Return (x, y) of the center of cell containing provided text 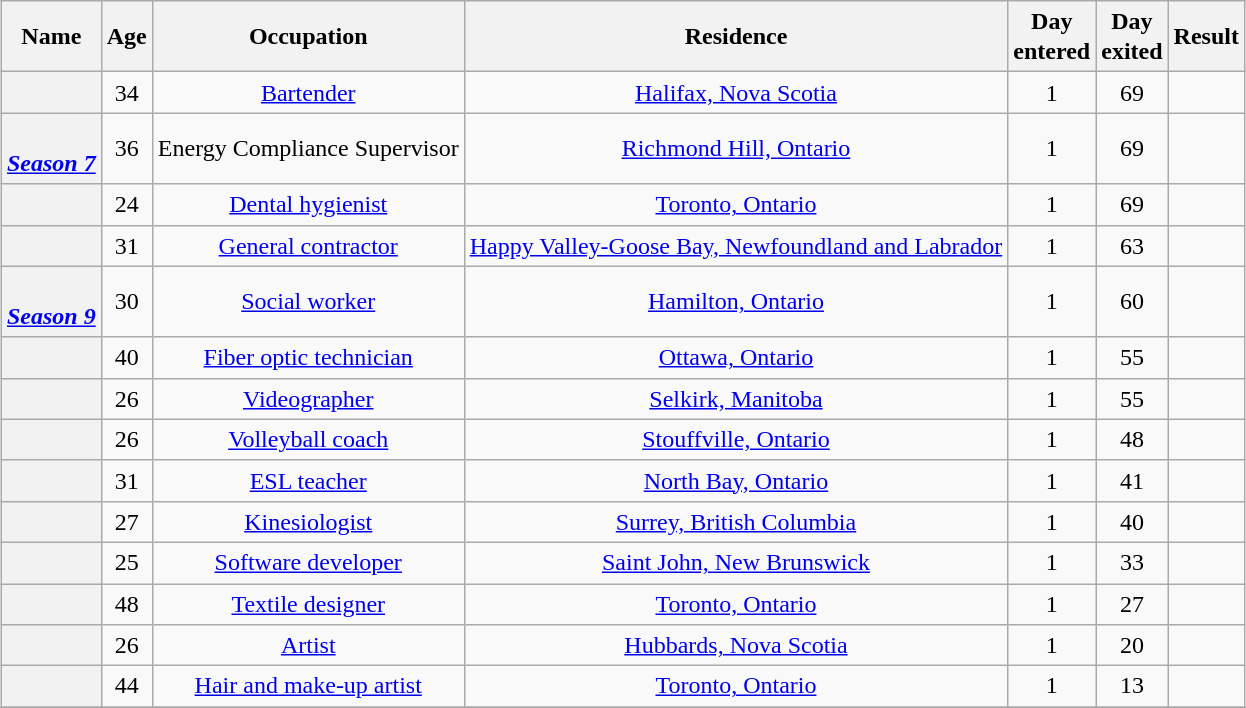
Dental hygienist (308, 204)
Social worker (308, 302)
36 (126, 148)
41 (1132, 480)
33 (1132, 562)
Happy Valley-Goose Bay, Newfoundland and Labrador (736, 246)
Artist (308, 646)
44 (126, 686)
General contractor (308, 246)
Selkirk, Manitoba (736, 398)
Dayexited (1132, 36)
24 (126, 204)
Result (1206, 36)
Energy Compliance Supervisor (308, 148)
Name (51, 36)
Surrey, British Columbia (736, 522)
Hubbards, Nova Scotia (736, 646)
30 (126, 302)
Hamilton, Ontario (736, 302)
Season 7 (51, 148)
ESL teacher (308, 480)
25 (126, 562)
Halifax, Nova Scotia (736, 92)
Textile designer (308, 604)
Residence (736, 36)
Bartender (308, 92)
North Bay, Ontario (736, 480)
Saint John, New Brunswick (736, 562)
63 (1132, 246)
Volleyball coach (308, 440)
Fiber optic technician (308, 358)
13 (1132, 686)
Software developer (308, 562)
Richmond Hill, Ontario (736, 148)
Hair and make-up artist (308, 686)
Stouffville, Ontario (736, 440)
Ottawa, Ontario (736, 358)
60 (1132, 302)
20 (1132, 646)
Occupation (308, 36)
Season 9 (51, 302)
Kinesiologist (308, 522)
Dayentered (1052, 36)
Videographer (308, 398)
34 (126, 92)
Age (126, 36)
